Determine the (x, y) coordinate at the center of the cell enclosing the given text.  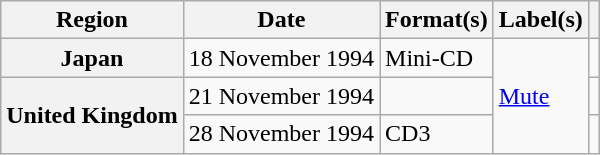
CD3 (437, 134)
28 November 1994 (281, 134)
18 November 1994 (281, 58)
Format(s) (437, 20)
21 November 1994 (281, 96)
United Kingdom (92, 115)
Label(s) (540, 20)
Region (92, 20)
Mini-CD (437, 58)
Date (281, 20)
Mute (540, 96)
Japan (92, 58)
